For the text-containing cell, return its midpoint in (X, Y) coordinate format. 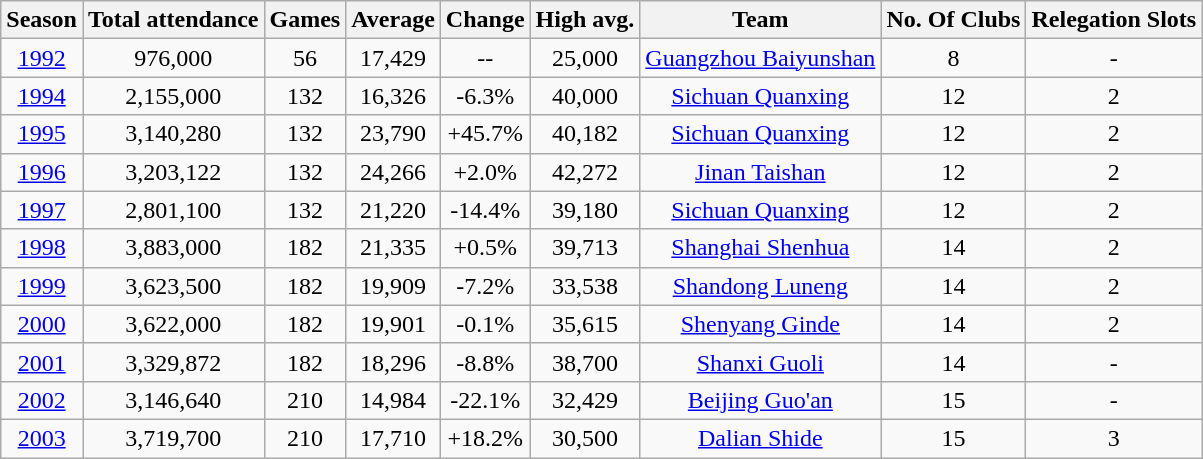
-14.4% (485, 210)
Shenyang Ginde (760, 324)
Jinan Taishan (760, 172)
16,326 (394, 96)
8 (954, 58)
3,883,000 (173, 248)
19,909 (394, 286)
-8.8% (485, 362)
17,710 (394, 438)
42,272 (585, 172)
3,140,280 (173, 134)
Average (394, 20)
18,296 (394, 362)
1999 (42, 286)
+2.0% (485, 172)
Season (42, 20)
21,335 (394, 248)
Dalian Shide (760, 438)
-0.1% (485, 324)
2003 (42, 438)
21,220 (394, 210)
Shandong Luneng (760, 286)
3,622,000 (173, 324)
40,000 (585, 96)
25,000 (585, 58)
3 (1114, 438)
Team (760, 20)
1994 (42, 96)
39,713 (585, 248)
3,203,122 (173, 172)
35,615 (585, 324)
-6.3% (485, 96)
19,901 (394, 324)
2,801,100 (173, 210)
-- (485, 58)
2002 (42, 400)
+0.5% (485, 248)
1995 (42, 134)
14,984 (394, 400)
976,000 (173, 58)
1998 (42, 248)
40,182 (585, 134)
3,623,500 (173, 286)
38,700 (585, 362)
Shanghai Shenhua (760, 248)
17,429 (394, 58)
Total attendance (173, 20)
1997 (42, 210)
Guangzhou Baiyunshan (760, 58)
+45.7% (485, 134)
33,538 (585, 286)
56 (305, 58)
1992 (42, 58)
Change (485, 20)
32,429 (585, 400)
No. Of Clubs (954, 20)
2,155,000 (173, 96)
39,180 (585, 210)
Relegation Slots (1114, 20)
Beijing Guo'an (760, 400)
3,146,640 (173, 400)
23,790 (394, 134)
24,266 (394, 172)
3,329,872 (173, 362)
2001 (42, 362)
Shanxi Guoli (760, 362)
-7.2% (485, 286)
-22.1% (485, 400)
3,719,700 (173, 438)
+18.2% (485, 438)
30,500 (585, 438)
1996 (42, 172)
Games (305, 20)
2000 (42, 324)
High avg. (585, 20)
